Scan for the cell matching the given text and deliver its [X, Y] coordinate at center. 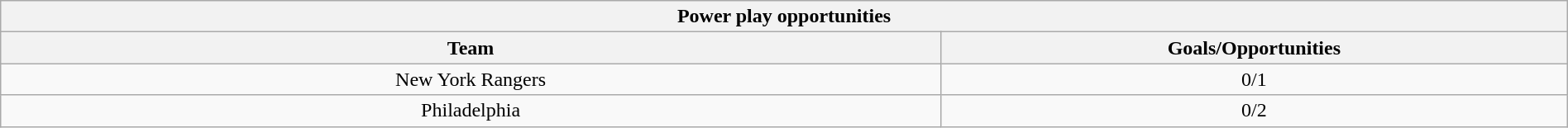
Goals/Opportunities [1254, 48]
Power play opportunities [784, 17]
0/1 [1254, 79]
New York Rangers [471, 79]
0/2 [1254, 111]
Team [471, 48]
Philadelphia [471, 111]
